Detect which cell encompasses the target text, then output its (x, y) center coordinate. 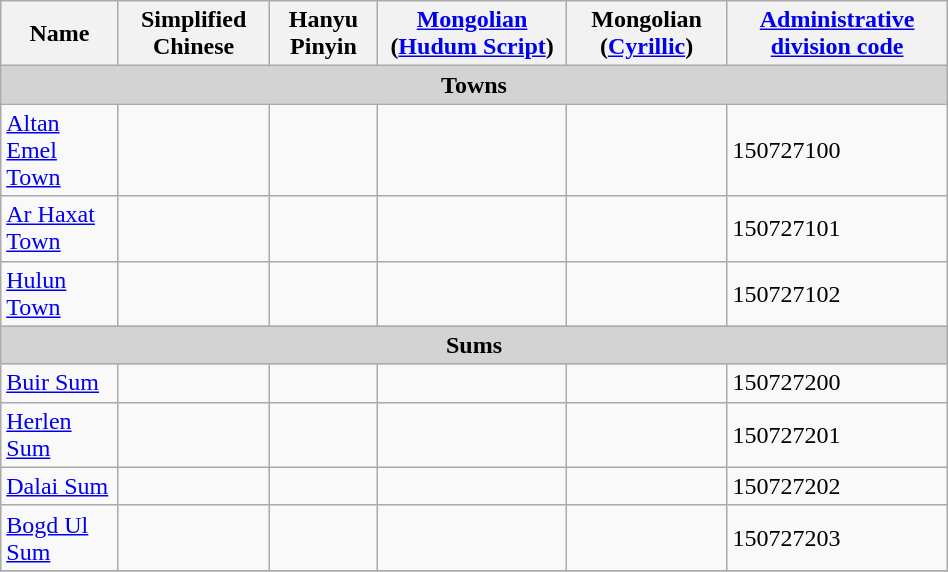
Dalai Sum (60, 486)
Hanyu Pinyin (324, 34)
150727200 (837, 383)
150727201 (837, 434)
Herlen Sum (60, 434)
Altan Emel Town (60, 150)
Sums (474, 345)
150727203 (837, 538)
Hulun Town (60, 294)
150727100 (837, 150)
150727101 (837, 228)
Simplified Chinese (194, 34)
Name (60, 34)
Buir Sum (60, 383)
150727202 (837, 486)
Bogd Ul Sum (60, 538)
150727102 (837, 294)
Mongolian (Hudum Script) (472, 34)
Ar Haxat Town (60, 228)
Towns (474, 85)
Mongolian (Cyrillic) (646, 34)
Administrative division code (837, 34)
